Return the [X, Y] coordinate for the center point of the cell that contains the specified text.  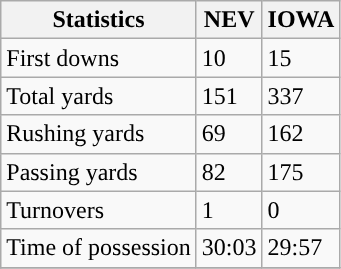
82 [229, 172]
IOWA [301, 20]
Total yards [99, 96]
Passing yards [99, 172]
337 [301, 96]
1 [229, 210]
151 [229, 96]
Statistics [99, 20]
30:03 [229, 248]
175 [301, 172]
Rushing yards [99, 134]
29:57 [301, 248]
Turnovers [99, 210]
First downs [99, 58]
162 [301, 134]
Time of possession [99, 248]
0 [301, 210]
69 [229, 134]
15 [301, 58]
10 [229, 58]
NEV [229, 20]
